Determine the [X, Y] coordinate at the center of the cell enclosing the given text.  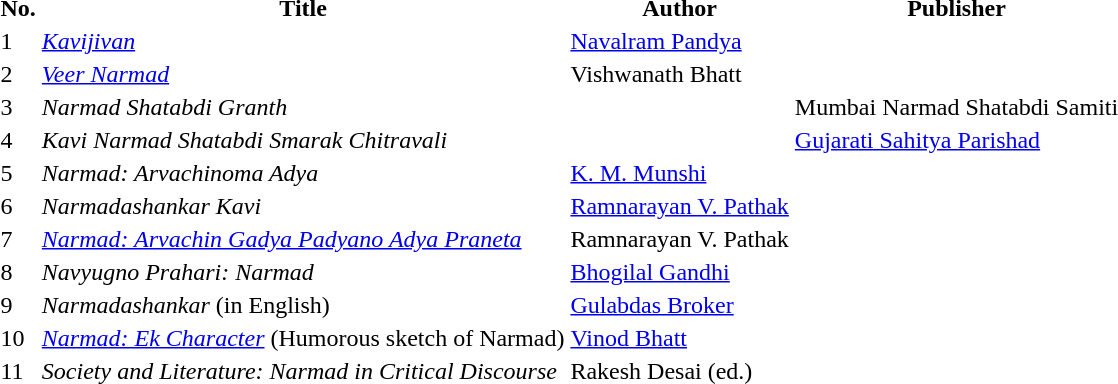
Narmad: Ek Character (Humorous sketch of Narmad) [303, 338]
Veer Narmad [303, 74]
Narmadashankar (in English) [303, 305]
K. M. Munshi [680, 173]
Gulabdas Broker [680, 305]
Vishwanath Bhatt [680, 74]
Narmad Shatabdi Granth [303, 107]
Kavi Narmad Shatabdi Smarak Chitravali [303, 140]
Navalram Pandya [680, 41]
Kavijivan [303, 41]
Vinod Bhatt [680, 338]
Narmad: Arvachinoma Adya [303, 173]
Narmad: Arvachin Gadya Padyano Adya Praneta [303, 239]
Navyugno Prahari: Narmad [303, 272]
Bhogilal Gandhi [680, 272]
Narmadashankar Kavi [303, 206]
